Output the [X, Y] coordinate of the center of the cell containing the given text.  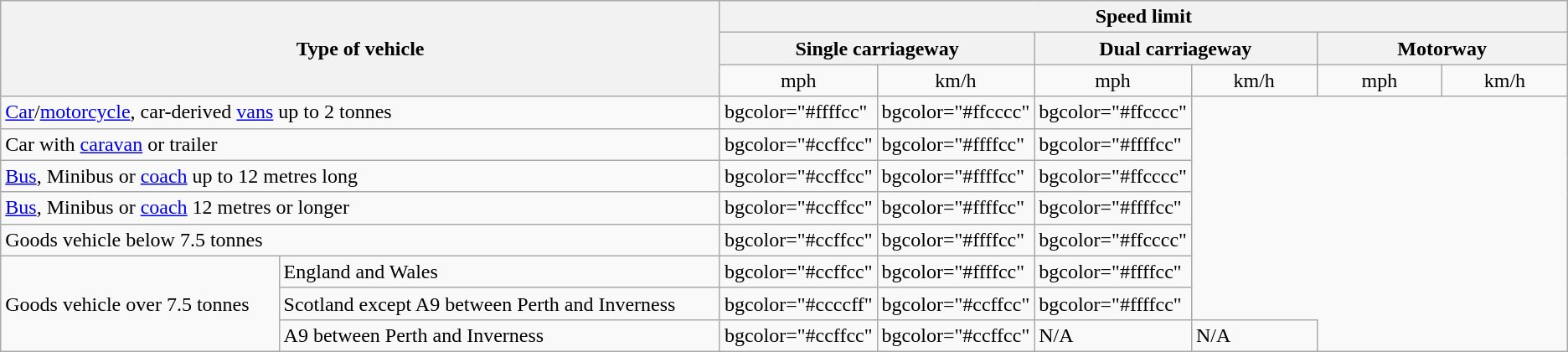
Single carriageway [876, 49]
Bus, Minibus or coach 12 metres or longer [360, 208]
Type of vehicle [360, 49]
Speed limit [1143, 17]
Car/motorcycle, car-derived vans up to 2 tonnes [360, 112]
Car with caravan or trailer [360, 144]
Scotland except A9 between Perth and Inverness [499, 303]
Goods vehicle below 7.5 tonnes [360, 240]
Dual carriageway [1176, 49]
Goods vehicle over 7.5 tonnes [140, 303]
Motorway [1442, 49]
Bus, Minibus or coach up to 12 metres long [360, 176]
bgcolor="#ccccff" [798, 303]
A9 between Perth and Inverness [499, 335]
England and Wales [499, 272]
